Pinpoint the cell where the given text exists, returning its [x, y] midpoint coordinate. 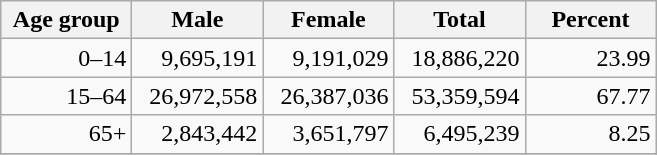
Percent [590, 20]
Female [328, 20]
8.25 [590, 134]
26,387,036 [328, 96]
0–14 [66, 58]
26,972,558 [198, 96]
6,495,239 [460, 134]
9,191,029 [328, 58]
67.77 [590, 96]
3,651,797 [328, 134]
9,695,191 [198, 58]
Total [460, 20]
Age group [66, 20]
2,843,442 [198, 134]
23.99 [590, 58]
Male [198, 20]
18,886,220 [460, 58]
15–64 [66, 96]
53,359,594 [460, 96]
65+ [66, 134]
